Capture the cell that displays the provided text and extract its (x, y) central coordinate. 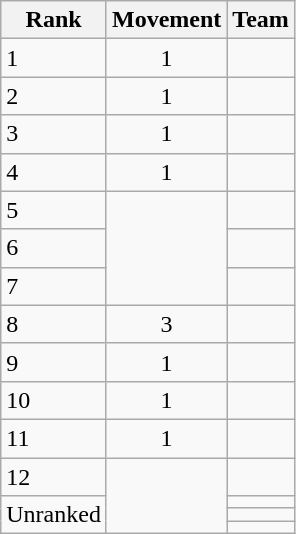
2 (54, 96)
5 (54, 210)
Rank (54, 20)
10 (54, 400)
11 (54, 438)
7 (54, 286)
12 (54, 477)
Movement (166, 20)
6 (54, 248)
Team (261, 20)
4 (54, 172)
Unranked (54, 515)
9 (54, 362)
8 (54, 324)
